Identify which cell holds the provided text, then report its [x, y] central coordinate. 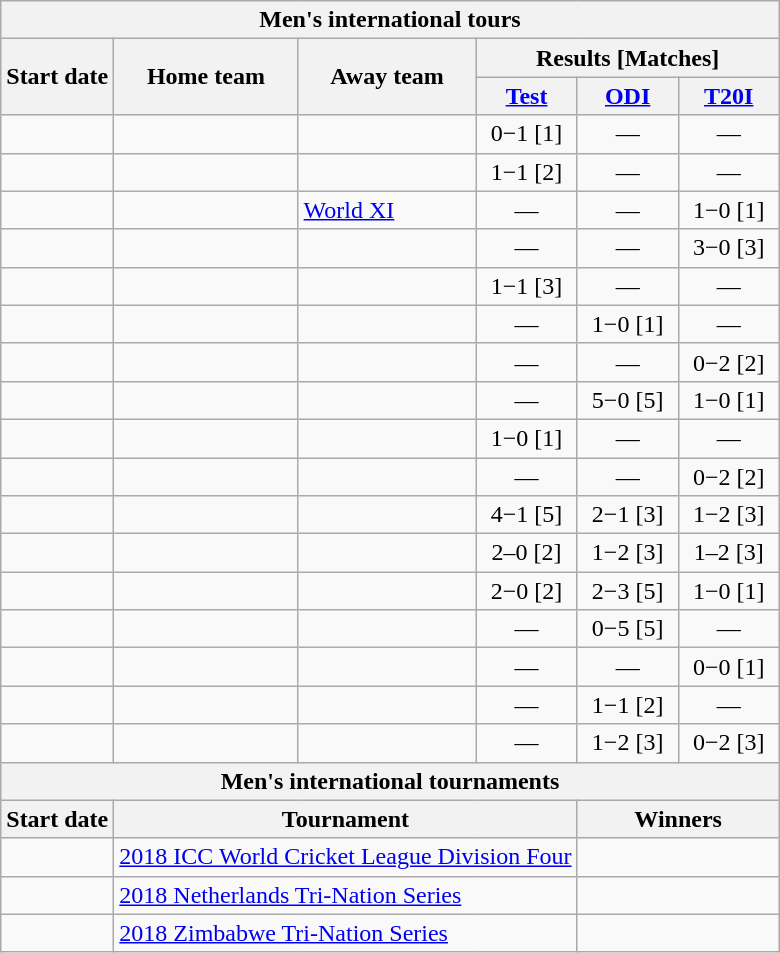
Test [526, 96]
Home team [206, 77]
0−2 [3] [728, 743]
2−0 [2] [526, 591]
Men's international tours [390, 20]
Away team [387, 77]
1–2 [3] [728, 553]
T20I [728, 96]
Results [Matches] [628, 58]
2018 Netherlands Tri-Nation Series [346, 895]
5−0 [5] [628, 400]
Men's international tournaments [390, 781]
Tournament [346, 819]
2018 Zimbabwe Tri-Nation Series [346, 933]
0−1 [1] [526, 134]
2018 ICC World Cricket League Division Four [346, 857]
ODI [628, 96]
2–0 [2] [526, 553]
Winners [678, 819]
1−1 [3] [526, 286]
0−5 [5] [628, 629]
World XI [387, 210]
4−1 [5] [526, 515]
0−0 [1] [728, 667]
3−0 [3] [728, 248]
2−3 [5] [628, 591]
2−1 [3] [628, 515]
